Return the (X, Y) coordinate for the center point of the cell that contains the specified text.  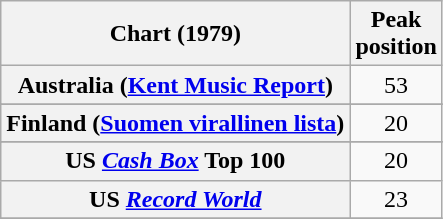
Finland (Suomen virallinen lista) (176, 123)
Peakposition (396, 34)
US Record World (176, 199)
23 (396, 199)
Chart (1979) (176, 34)
US Cash Box Top 100 (176, 161)
Australia (Kent Music Report) (176, 85)
53 (396, 85)
